Search for the cell housing the specified text and yield its (X, Y) center coordinate. 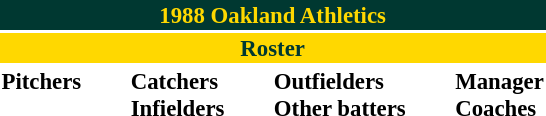
1988 Oakland Athletics (272, 15)
Roster (272, 48)
